Find where the given text appears and provide that cell's center as [X, Y] coordinate. 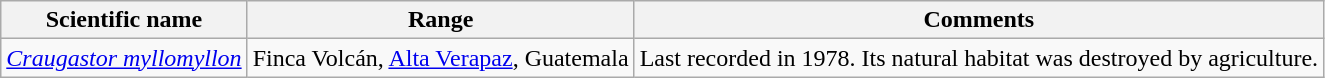
Finca Volcán, Alta Verapaz, Guatemala [440, 58]
Craugastor myllomyllon [124, 58]
Last recorded in 1978. Its natural habitat was destroyed by agriculture. [979, 58]
Comments [979, 20]
Scientific name [124, 20]
Range [440, 20]
